Determine the (X, Y) coordinate at the center of the cell enclosing the given text.  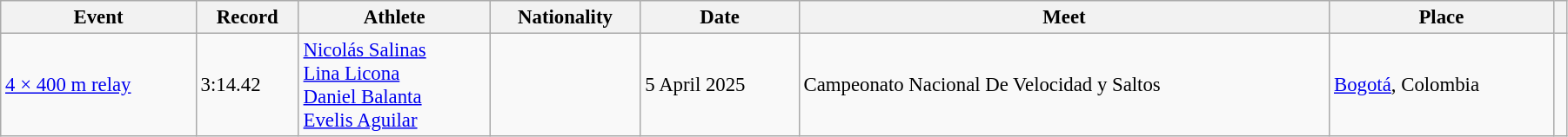
Athlete (394, 17)
Bogotá, Colombia (1441, 85)
5 April 2025 (720, 85)
3:14.42 (247, 85)
Place (1441, 17)
Nationality (566, 17)
Event (99, 17)
Record (247, 17)
Meet (1063, 17)
4 × 400 m relay (99, 85)
Campeonato Nacional De Velocidad y Saltos (1063, 85)
Nicolás SalinasLina LiconaDaniel BalantaEvelis Aguilar (394, 85)
Date (720, 17)
